Return (X, Y) of the center of cell containing provided text 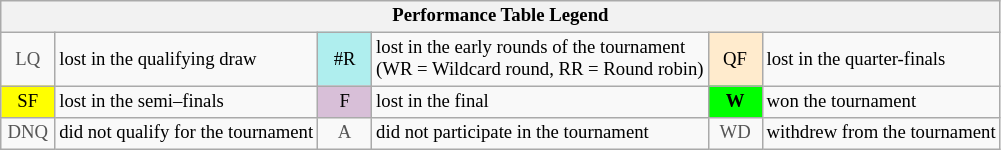
did not participate in the tournament (540, 134)
DNQ (28, 134)
#R (345, 60)
A (345, 134)
Performance Table Legend (500, 16)
QF (735, 60)
did not qualify for the tournament (186, 134)
LQ (28, 60)
lost in the semi–finals (186, 102)
F (345, 102)
won the tournament (881, 102)
lost in the final (540, 102)
withdrew from the tournament (881, 134)
lost in the early rounds of the tournament(WR = Wildcard round, RR = Round robin) (540, 60)
WD (735, 134)
lost in the quarter-finals (881, 60)
W (735, 102)
SF (28, 102)
lost in the qualifying draw (186, 60)
